Detect which cell encompasses the target text, then output its [x, y] center coordinate. 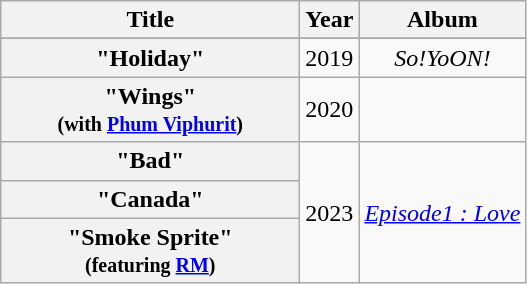
Title [150, 20]
"Bad" [150, 161]
"Canada" [150, 199]
Year [330, 20]
2019 [330, 58]
Episode1 : Love [442, 212]
Album [442, 20]
2020 [330, 110]
"Wings"(with Phum Viphurit) [150, 110]
2023 [330, 212]
"Smoke Sprite"(featuring RM) [150, 250]
So!YoON! [442, 58]
"Holiday" [150, 58]
